Capture the cell that displays the provided text and extract its (X, Y) central coordinate. 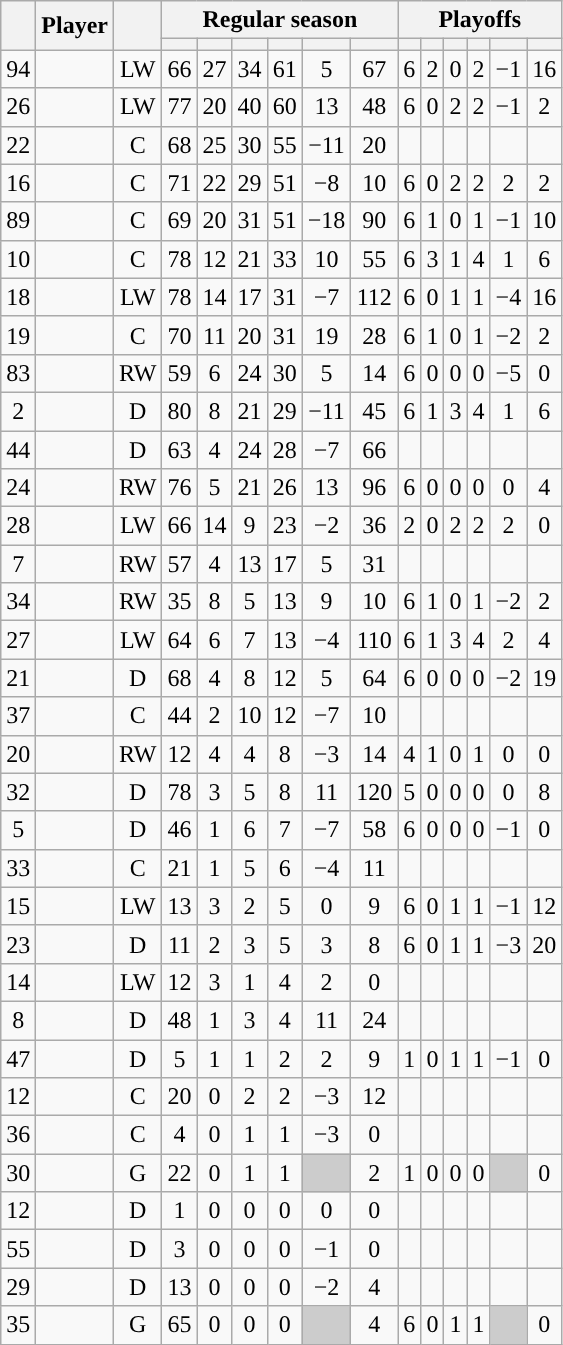
18 (18, 297)
59 (180, 373)
40 (250, 107)
89 (18, 221)
90 (374, 221)
−8 (326, 183)
−5 (508, 373)
Player (75, 26)
67 (374, 69)
63 (180, 449)
69 (180, 221)
110 (374, 640)
61 (284, 69)
112 (374, 297)
60 (284, 107)
96 (374, 488)
25 (214, 145)
Playoffs (480, 20)
15 (18, 906)
57 (180, 564)
37 (18, 716)
−18 (326, 221)
94 (18, 69)
83 (18, 373)
32 (18, 792)
76 (180, 488)
Regular season (280, 20)
70 (180, 335)
77 (180, 107)
71 (180, 183)
58 (374, 830)
80 (180, 411)
46 (180, 830)
65 (180, 1325)
45 (374, 411)
120 (374, 792)
47 (18, 1059)
